Pinpoint the cell where the given text exists, returning its (X, Y) midpoint coordinate. 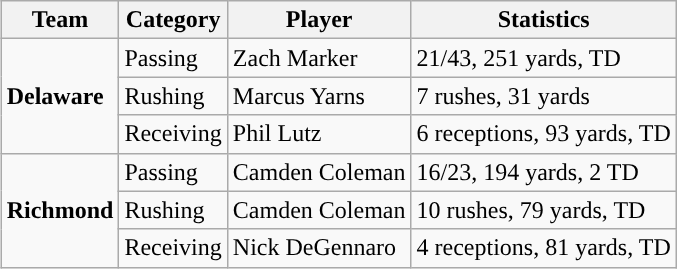
Category (173, 20)
6 receptions, 93 yards, TD (544, 134)
Statistics (544, 20)
Player (319, 20)
16/23, 194 yards, 2 TD (544, 172)
Nick DeGennaro (319, 248)
Team (60, 20)
10 rushes, 79 yards, TD (544, 210)
Marcus Yarns (319, 96)
Delaware (60, 96)
4 receptions, 81 yards, TD (544, 248)
Zach Marker (319, 58)
Phil Lutz (319, 134)
Richmond (60, 210)
7 rushes, 31 yards (544, 96)
21/43, 251 yards, TD (544, 58)
